Find where the given text appears and provide that cell's center as (X, Y) coordinate. 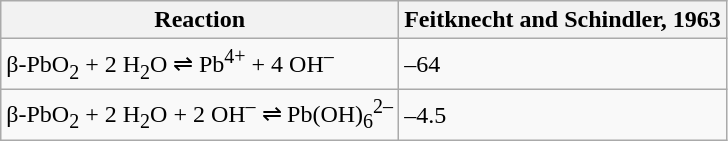
–64 (563, 64)
Feitknecht and Schindler, 1963 (563, 20)
β-PbO2 + 2 H2O ⇌ Pb4+ + 4 OH– (200, 64)
–4.5 (563, 116)
β-PbO2 + 2 H2O + 2 OH– ⇌ Pb(OH)62– (200, 116)
Reaction (200, 20)
